Find where the given text appears and provide that cell's center as (X, Y) coordinate. 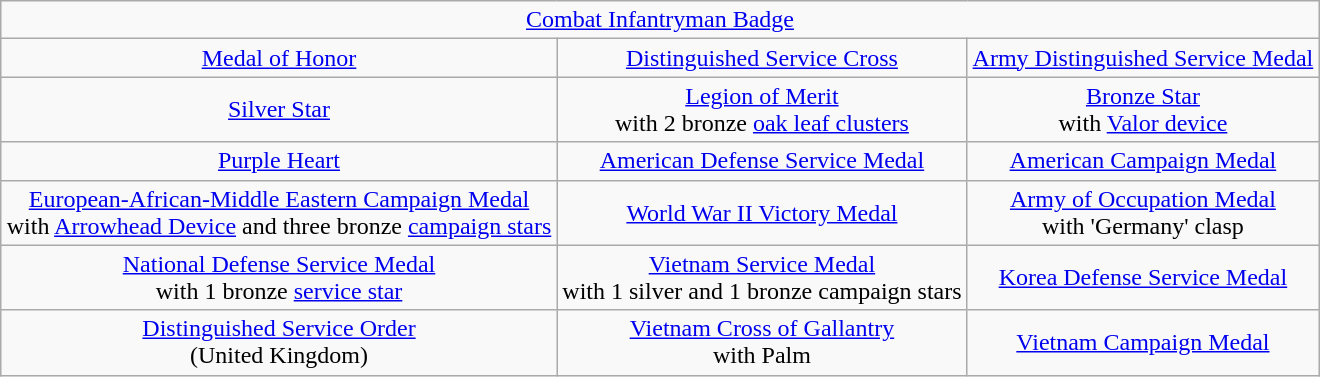
Vietnam Service Medalwith 1 silver and 1 bronze campaign stars (762, 278)
Combat Infantryman Badge (660, 20)
Legion of Meritwith 2 bronze oak leaf clusters (762, 110)
Purple Heart (279, 161)
American Defense Service Medal (762, 161)
National Defense Service Medalwith 1 bronze service star (279, 278)
World War II Victory Medal (762, 212)
Army of Occupation Medalwith 'Germany' clasp (1143, 212)
Army Distinguished Service Medal (1143, 58)
Silver Star (279, 110)
Korea Defense Service Medal (1143, 278)
Distinguished Service Order(United Kingdom) (279, 342)
American Campaign Medal (1143, 161)
Medal of Honor (279, 58)
Vietnam Cross of Gallantrywith Palm (762, 342)
Bronze Starwith Valor device (1143, 110)
Vietnam Campaign Medal (1143, 342)
European-African-Middle Eastern Campaign Medalwith Arrowhead Device and three bronze campaign stars (279, 212)
Distinguished Service Cross (762, 58)
